Locate the cell with the specified text and output its [X, Y] center coordinate. 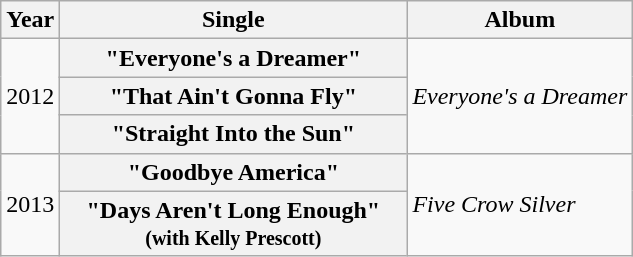
Album [520, 20]
"Days Aren't Long Enough"(with Kelly Prescott) [234, 224]
Everyone's a Dreamer [520, 96]
"Straight Into the Sun" [234, 134]
2013 [30, 204]
"That Ain't Gonna Fly" [234, 96]
Five Crow Silver [520, 204]
"Everyone's a Dreamer" [234, 58]
Year [30, 20]
Single [234, 20]
"Goodbye America" [234, 172]
2012 [30, 96]
